Search for the cell housing the specified text and yield its [x, y] center coordinate. 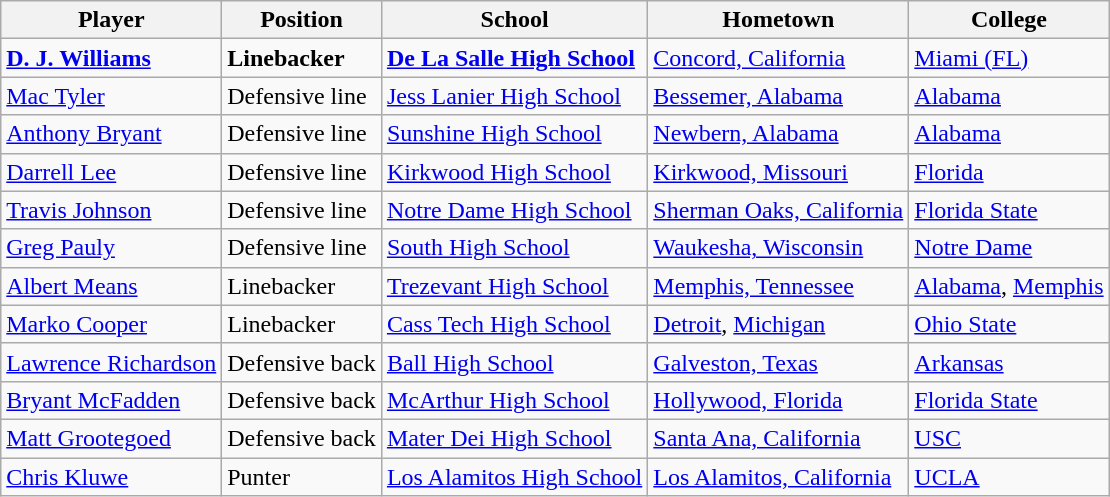
School [514, 20]
Notre Dame High School [514, 210]
Kirkwood, Missouri [778, 172]
Anthony Bryant [112, 134]
Cass Tech High School [514, 324]
Matt Grootegoed [112, 438]
UCLA [1009, 477]
Waukesha, Wisconsin [778, 248]
Jess Lanier High School [514, 96]
Position [302, 20]
Florida [1009, 172]
Marko Cooper [112, 324]
D. J. Williams [112, 58]
Greg Pauly [112, 248]
Travis Johnson [112, 210]
Notre Dame [1009, 248]
Chris Kluwe [112, 477]
College [1009, 20]
Newbern, Alabama [778, 134]
Arkansas [1009, 362]
Albert Means [112, 286]
Galveston, Texas [778, 362]
Concord, California [778, 58]
De La Salle High School [514, 58]
Sunshine High School [514, 134]
Trezevant High School [514, 286]
Miami (FL) [1009, 58]
USC [1009, 438]
Los Alamitos, California [778, 477]
Ball High School [514, 362]
Detroit, Michigan [778, 324]
Mac Tyler [112, 96]
Hometown [778, 20]
Lawrence Richardson [112, 362]
Ohio State [1009, 324]
Los Alamitos High School [514, 477]
Bryant McFadden [112, 400]
Player [112, 20]
McArthur High School [514, 400]
Bessemer, Alabama [778, 96]
Mater Dei High School [514, 438]
Memphis, Tennessee [778, 286]
Alabama, Memphis [1009, 286]
Hollywood, Florida [778, 400]
Darrell Lee [112, 172]
Sherman Oaks, California [778, 210]
Punter [302, 477]
Santa Ana, California [778, 438]
South High School [514, 248]
Kirkwood High School [514, 172]
